Search for the cell housing the specified text and yield its [x, y] center coordinate. 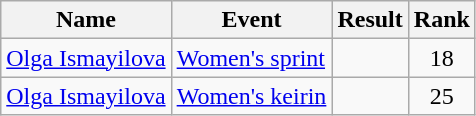
Women's keirin [252, 96]
Women's sprint [252, 58]
Event [252, 20]
Rank [442, 20]
25 [442, 96]
Result [370, 20]
Name [86, 20]
18 [442, 58]
